From the cell containing the given text, extract its center point as (X, Y) coordinate. 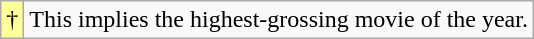
† (12, 20)
This implies the highest-grossing movie of the year. (279, 20)
